Find where the given text appears and provide that cell's center as (X, Y) coordinate. 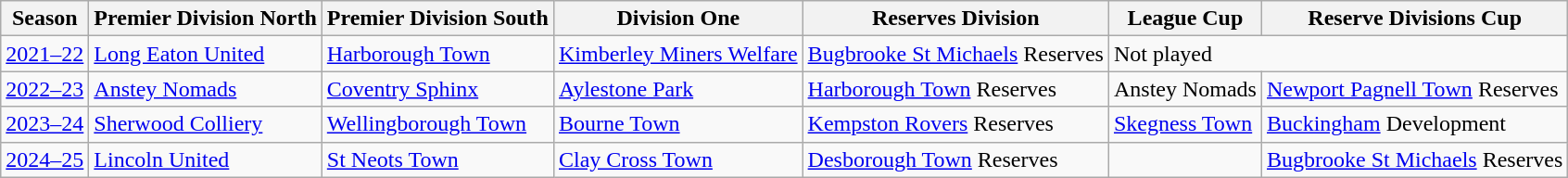
Season (44, 19)
St Neots Town (437, 159)
Kempston Rovers Reserves (955, 124)
2021–22 (44, 54)
2024–25 (44, 159)
Premier Division South (437, 19)
Lincoln United (206, 159)
Sherwood Colliery (206, 124)
Desborough Town Reserves (955, 159)
Kimberley Miners Welfare (678, 54)
Not played (1338, 54)
Newport Pagnell Town Reserves (1414, 89)
Reserve Divisions Cup (1414, 19)
Bourne Town (678, 124)
2023–24 (44, 124)
Clay Cross Town (678, 159)
Buckingham Development (1414, 124)
Long Eaton United (206, 54)
Premier Division North (206, 19)
Aylestone Park (678, 89)
Reserves Division (955, 19)
Wellingborough Town (437, 124)
Division One (678, 19)
Skegness Town (1184, 124)
Harborough Town Reserves (955, 89)
2022–23 (44, 89)
Coventry Sphinx (437, 89)
Harborough Town (437, 54)
League Cup (1184, 19)
